Find where the given text appears and provide that cell's center as (X, Y) coordinate. 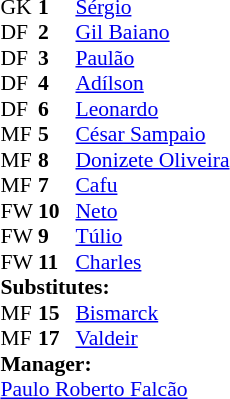
César Sampaio (152, 135)
Charles (152, 262)
Leonardo (152, 109)
3 (57, 58)
9 (57, 237)
5 (57, 135)
Túlio (152, 237)
Neto (152, 211)
2 (57, 33)
8 (57, 160)
Donizete Oliveira (152, 160)
7 (57, 185)
Paulão (152, 58)
Bismarck (152, 313)
6 (57, 109)
Substitutes: (114, 287)
10 (57, 211)
4 (57, 83)
Adílson (152, 83)
15 (57, 313)
Gil Baiano (152, 33)
11 (57, 262)
Valdeir (152, 339)
17 (57, 339)
Cafu (152, 185)
Manager: (114, 364)
